Determine the (x, y) coordinate at the center of the cell enclosing the given text.  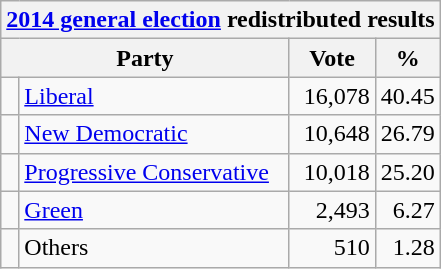
Liberal (154, 96)
6.27 (408, 210)
2,493 (332, 210)
2014 general election redistributed results (220, 20)
New Democratic (154, 134)
26.79 (408, 134)
25.20 (408, 172)
10,018 (332, 172)
510 (332, 248)
1.28 (408, 248)
Others (154, 248)
Party (145, 58)
40.45 (408, 96)
10,648 (332, 134)
Progressive Conservative (154, 172)
Vote (332, 58)
Green (154, 210)
16,078 (332, 96)
% (408, 58)
